Return the (x, y) coordinate for the center point of the cell that contains the specified text.  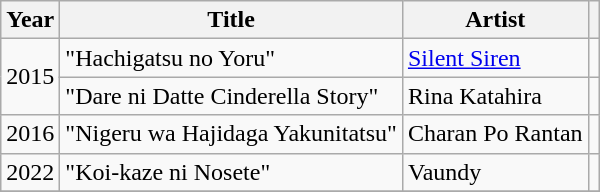
Vaundy (495, 172)
2015 (30, 77)
Silent Siren (495, 58)
2016 (30, 134)
2022 (30, 172)
Artist (495, 20)
"Koi-kaze ni Nosete" (232, 172)
"Nigeru wa Hajidaga Yakunitatsu" (232, 134)
Rina Katahira (495, 96)
Year (30, 20)
Charan Po Rantan (495, 134)
"Hachigatsu no Yoru" (232, 58)
"Dare ni Datte Cinderella Story" (232, 96)
Title (232, 20)
